Output the [x, y] coordinate of the center of the cell containing the given text.  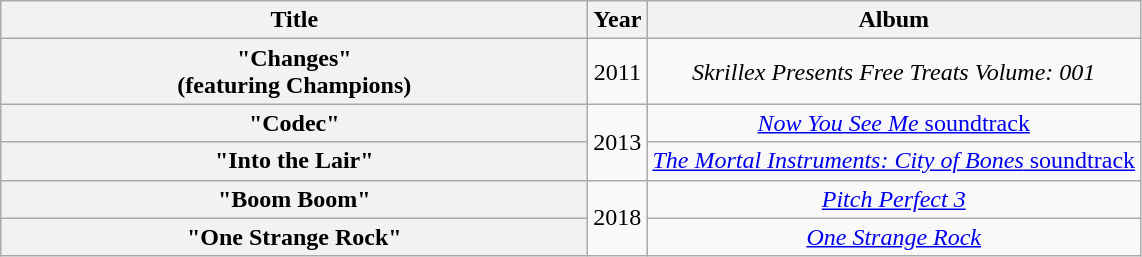
"Codec" [294, 123]
One Strange Rock [894, 237]
Pitch Perfect 3 [894, 199]
"One Strange Rock" [294, 237]
"Boom Boom" [294, 199]
2018 [618, 218]
Now You See Me soundtrack [894, 123]
"Into the Lair" [294, 161]
Album [894, 20]
2011 [618, 72]
"Changes"(featuring Champions) [294, 72]
Skrillex Presents Free Treats Volume: 001 [894, 72]
The Mortal Instruments: City of Bones soundtrack [894, 161]
Title [294, 20]
Year [618, 20]
2013 [618, 142]
